From the cell containing the given text, extract its center point as (x, y) coordinate. 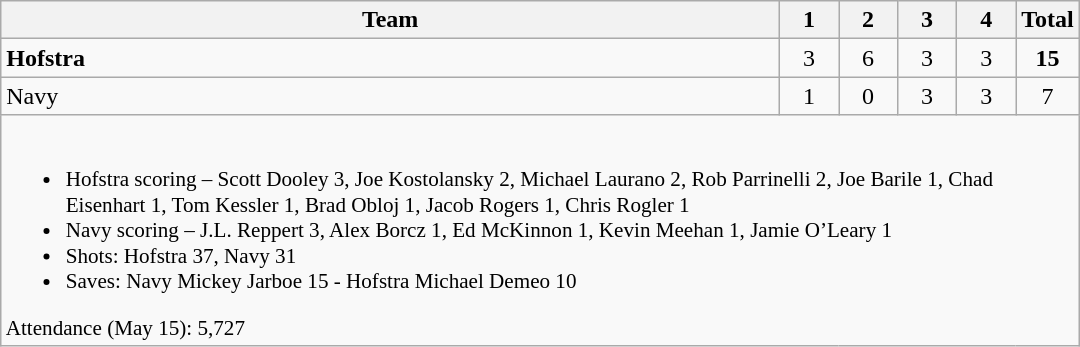
7 (1048, 96)
4 (986, 20)
Total (1048, 20)
Hofstra (390, 58)
2 (868, 20)
0 (868, 96)
Team (390, 20)
6 (868, 58)
15 (1048, 58)
Navy (390, 96)
